Identify which cell holds the provided text, then report its [X, Y] central coordinate. 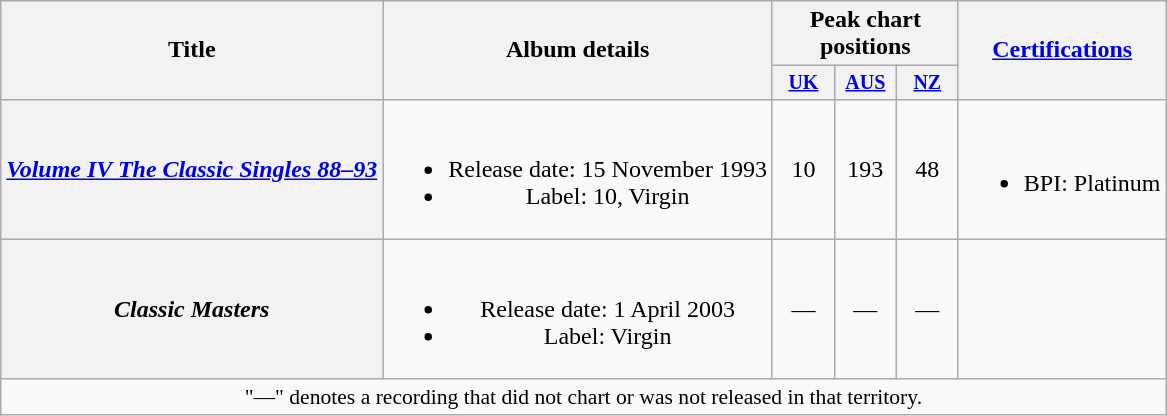
Title [192, 50]
Release date: 1 April 2003Label: Virgin [578, 309]
BPI: Platinum [1062, 169]
Volume IV The Classic Singles 88–93 [192, 169]
48 [927, 169]
Album details [578, 50]
NZ [927, 82]
Certifications [1062, 50]
UK [803, 82]
193 [865, 169]
"—" denotes a recording that did not chart or was not released in that territory. [584, 397]
AUS [865, 82]
Classic Masters [192, 309]
10 [803, 169]
Peak chart positions [865, 34]
Release date: 15 November 1993Label: 10, Virgin [578, 169]
